Return the (X, Y) coordinate for the center point of the cell that contains the specified text.  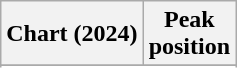
Chart (2024) (72, 34)
Peakposition (189, 34)
